Capture the cell that displays the provided text and extract its (x, y) central coordinate. 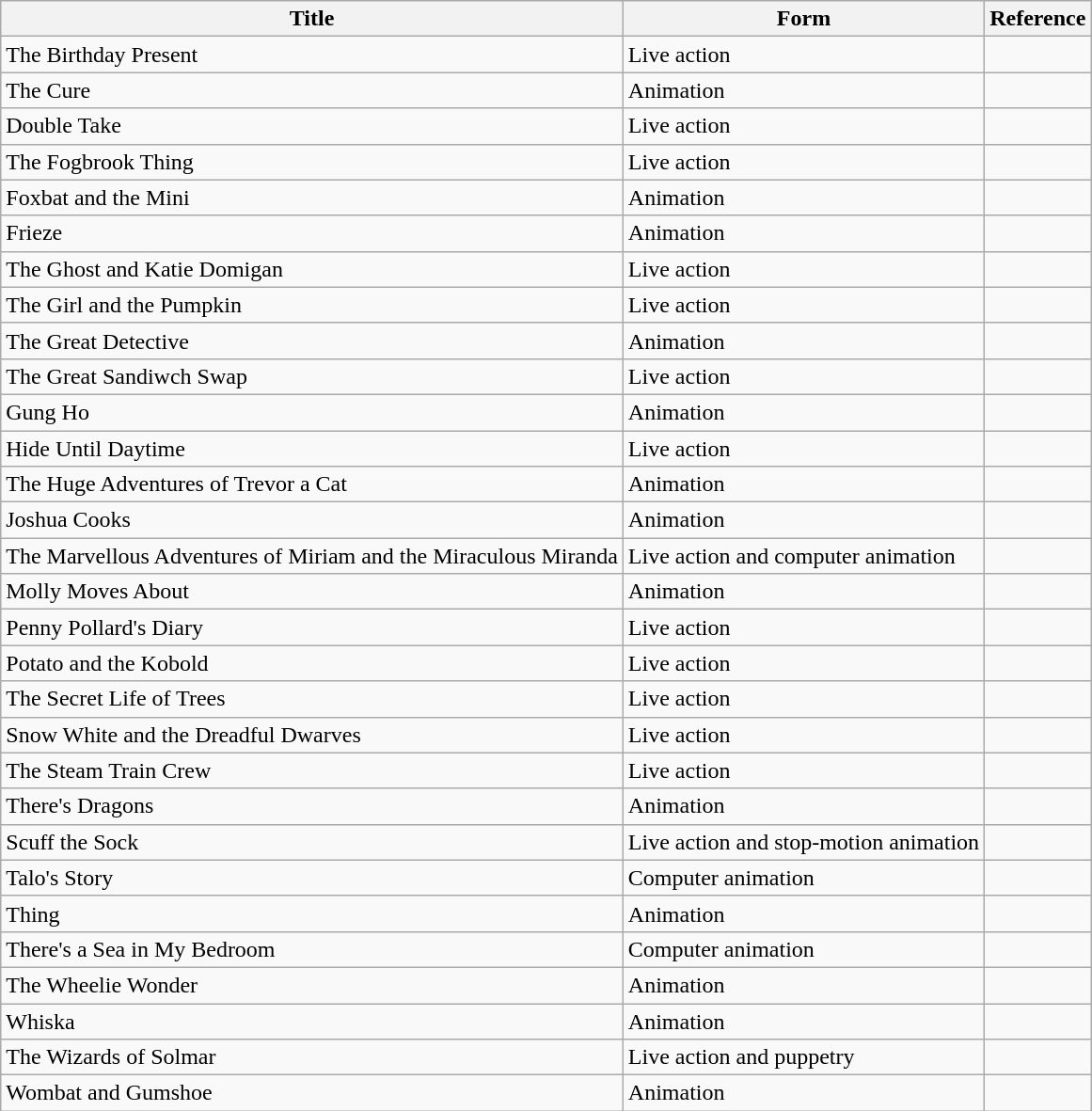
The Huge Adventures of Trevor a Cat (312, 484)
Live action and stop-motion animation (803, 842)
The Birthday Present (312, 55)
Snow White and the Dreadful Dwarves (312, 735)
Whiska (312, 1021)
Double Take (312, 126)
Wombat and Gumshoe (312, 1093)
Form (803, 19)
Penny Pollard's Diary (312, 627)
The Steam Train Crew (312, 770)
Live action and puppetry (803, 1057)
Joshua Cooks (312, 520)
Thing (312, 913)
Potato and the Kobold (312, 663)
There's Dragons (312, 806)
Talo's Story (312, 878)
The Marvellous Adventures of Miriam and the Miraculous Miranda (312, 556)
The Fogbrook Thing (312, 162)
Hide Until Daytime (312, 449)
Foxbat and the Mini (312, 198)
The Secret Life of Trees (312, 699)
The Girl and the Pumpkin (312, 305)
The Wheelie Wonder (312, 985)
The Great Detective (312, 341)
Frieze (312, 233)
Gung Ho (312, 412)
Live action and computer animation (803, 556)
The Cure (312, 90)
Title (312, 19)
Molly Moves About (312, 592)
There's a Sea in My Bedroom (312, 949)
The Ghost and Katie Domigan (312, 269)
Reference (1038, 19)
The Great Sandiwch Swap (312, 376)
Scuff the Sock (312, 842)
The Wizards of Solmar (312, 1057)
